Detect which cell encompasses the target text, then output its [X, Y] center coordinate. 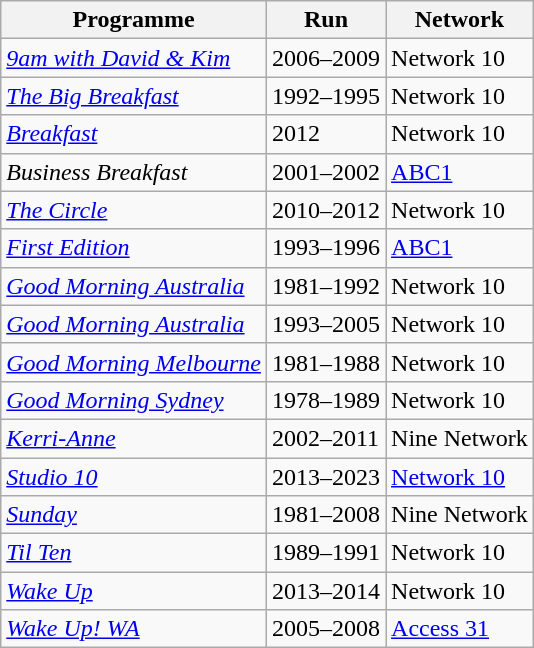
Studio 10 [134, 477]
Sunday [134, 515]
2001–2002 [326, 172]
1993–2005 [326, 324]
1981–2008 [326, 515]
Access 31 [460, 629]
1989–1991 [326, 553]
The Big Breakfast [134, 96]
2013–2023 [326, 477]
Wake Up [134, 591]
2012 [326, 134]
1993–1996 [326, 248]
2010–2012 [326, 210]
First Edition [134, 248]
Kerri-Anne [134, 438]
Run [326, 20]
9am with David & Kim [134, 58]
Good Morning Melbourne [134, 362]
1981–1992 [326, 286]
2006–2009 [326, 58]
Programme [134, 20]
1992–1995 [326, 96]
Wake Up! WA [134, 629]
2013–2014 [326, 591]
Breakfast [134, 134]
Til Ten [134, 553]
1981–1988 [326, 362]
Business Breakfast [134, 172]
Good Morning Sydney [134, 400]
The Circle [134, 210]
Network [460, 20]
2002–2011 [326, 438]
2005–2008 [326, 629]
1978–1989 [326, 400]
